Identify which cell holds the provided text, then report its (x, y) central coordinate. 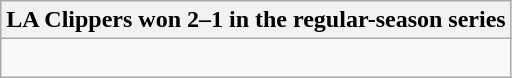
LA Clippers won 2–1 in the regular-season series (256, 20)
